Return (x, y) of the center of cell containing provided text 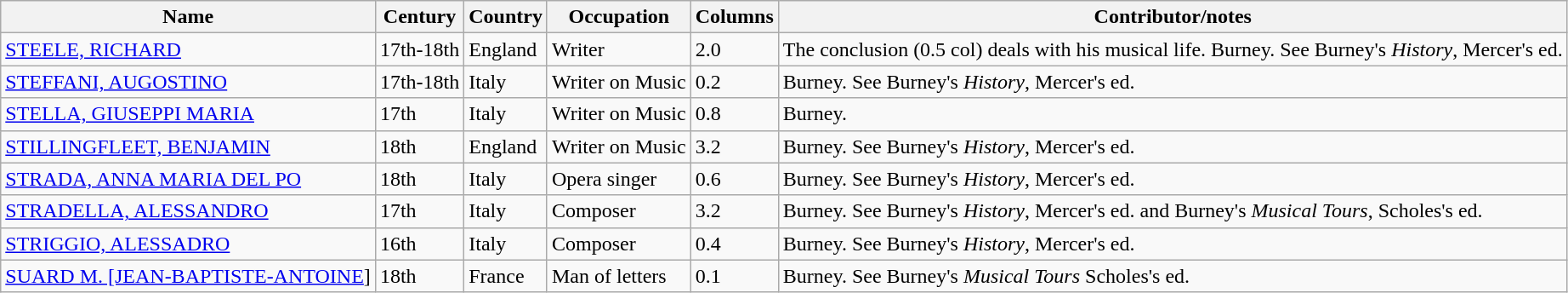
Contributor/notes (1173, 17)
0.2 (735, 82)
0.6 (735, 179)
Name (189, 17)
Columns (735, 17)
0.8 (735, 114)
STRADA, ANNA MARIA DEL PO (189, 179)
Man of letters (619, 276)
2.0 (735, 49)
The conclusion (0.5 col) deals with his musical life. Burney. See Burney's History, Mercer's ed. (1173, 49)
STEFFANI, AUGOSTINO (189, 82)
Burney. See Burney's History, Mercer's ed. and Burney's Musical Tours, Scholes's ed. (1173, 211)
Writer (619, 49)
0.1 (735, 276)
Opera singer (619, 179)
SUARD M. [JEAN-BAPTISTE-ANTOINE] (189, 276)
Occupation (619, 17)
Burney. (1173, 114)
STILLINGFLEET, BENJAMIN (189, 146)
STRADELLA, ALESSANDRO (189, 211)
STRIGGIO, ALESSADRO (189, 244)
Country (506, 17)
STEELE, RICHARD (189, 49)
16th (419, 244)
0.4 (735, 244)
Century (419, 17)
France (506, 276)
STELLA, GIUSEPPI MARIA (189, 114)
Burney. See Burney's Musical Tours Scholes's ed. (1173, 276)
